Identify which cell holds the provided text, then report its [x, y] central coordinate. 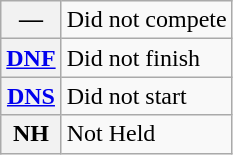
Did not start [146, 96]
NH [31, 134]
Did not compete [146, 20]
— [31, 20]
Not Held [146, 134]
DNS [31, 96]
Did not finish [146, 58]
DNF [31, 58]
